Output the [x, y] coordinate of the center of the cell containing the given text.  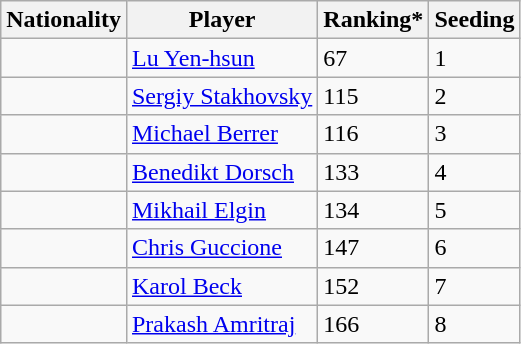
115 [374, 96]
133 [374, 172]
4 [474, 172]
5 [474, 210]
Mikhail Elgin [222, 210]
147 [374, 248]
1 [474, 58]
Seeding [474, 20]
7 [474, 286]
Karol Beck [222, 286]
Player [222, 20]
Ranking* [374, 20]
134 [374, 210]
152 [374, 286]
67 [374, 58]
Nationality [64, 20]
Chris Guccione [222, 248]
Lu Yen-hsun [222, 58]
Michael Berrer [222, 134]
Sergiy Stakhovsky [222, 96]
8 [474, 324]
2 [474, 96]
3 [474, 134]
6 [474, 248]
Benedikt Dorsch [222, 172]
166 [374, 324]
Prakash Amritraj [222, 324]
116 [374, 134]
